Output the (X, Y) coordinate of the center of the cell containing the given text.  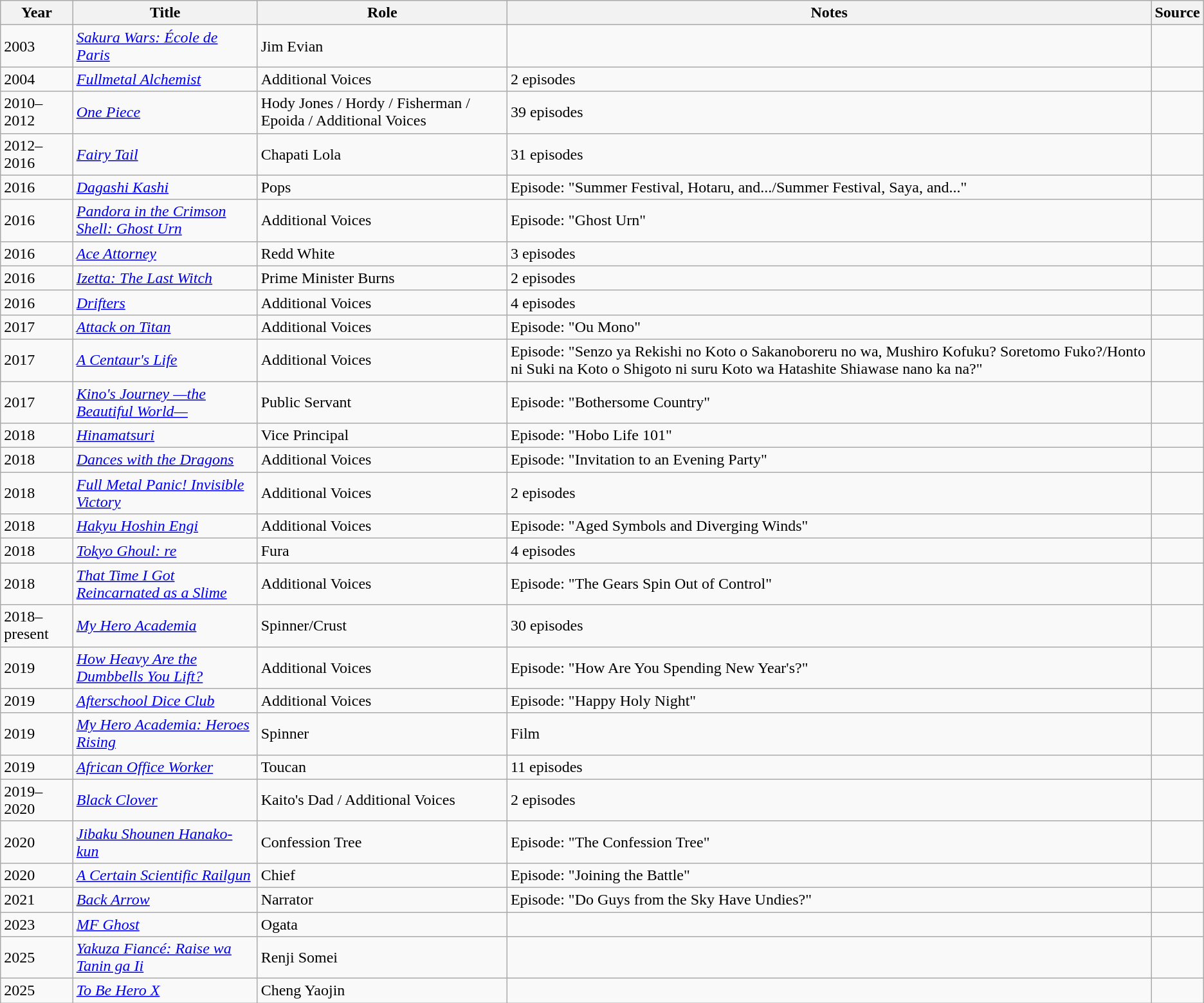
That Time I Got Reincarnated as a Slime (165, 584)
Ogata (382, 925)
Episode: "Aged Symbols and Diverging Winds" (829, 526)
Hakyu Hoshin Engi (165, 526)
Notes (829, 13)
Hinamatsuri (165, 436)
Yakuza Fiancé: Raise wa Tanin ga Ii (165, 957)
A Centaur's Life (165, 360)
2021 (37, 899)
My Hero Academia: Heroes Rising (165, 733)
Dances with the Dragons (165, 460)
Episode: "How Are You Spending New Year's?" (829, 668)
Toucan (382, 767)
Episode: "Ghost Urn" (829, 220)
Role (382, 13)
Jibaku Shounen Hanako-kun (165, 842)
Renji Somei (382, 957)
Sakura Wars: École de Paris (165, 46)
Dagashi Kashi (165, 187)
Afterschool Dice Club (165, 701)
Full Metal Panic! Invisible Victory (165, 493)
Episode: "Invitation to an Evening Party" (829, 460)
Episode: "The Confession Tree" (829, 842)
To Be Hero X (165, 991)
Kino's Journey —the Beautiful World— (165, 401)
2003 (37, 46)
Spinner/Crust (382, 625)
Episode: "Happy Holy Night" (829, 701)
Kaito's Dad / Additional Voices (382, 800)
Pandora in the Crimson Shell: Ghost Urn (165, 220)
Fullmetal Alchemist (165, 79)
2018–present (37, 625)
Narrator (382, 899)
2012–2016 (37, 154)
MF Ghost (165, 925)
Black Clover (165, 800)
Source (1177, 13)
Episode: "Bothersome Country" (829, 401)
11 episodes (829, 767)
2010–2012 (37, 112)
Episode: "Do Guys from the Sky Have Undies?" (829, 899)
30 episodes (829, 625)
Episode: "Joining the Battle" (829, 875)
Redd White (382, 253)
Episode: "The Gears Spin Out of Control" (829, 584)
Spinner (382, 733)
Back Arrow (165, 899)
How Heavy Are the Dumbbells You Lift? (165, 668)
Episode: "Hobo Life 101" (829, 436)
Drifters (165, 302)
Hody Jones / Hordy / Fisherman / Epoida / Additional Voices (382, 112)
Episode: "Summer Festival, Hotaru, and.../Summer Festival, Saya, and..." (829, 187)
31 episodes (829, 154)
My Hero Academia (165, 625)
Film (829, 733)
Episode: "Ou Mono" (829, 327)
Fura (382, 551)
Public Servant (382, 401)
Year (37, 13)
Title (165, 13)
Tokyo Ghoul: re (165, 551)
Attack on Titan (165, 327)
2004 (37, 79)
Chief (382, 875)
Izetta: The Last Witch (165, 278)
Cheng Yaojin (382, 991)
2019–2020 (37, 800)
One Piece (165, 112)
Pops (382, 187)
Prime Minister Burns (382, 278)
2023 (37, 925)
Ace Attorney (165, 253)
Fairy Tail (165, 154)
Jim Evian (382, 46)
A Certain Scientific Railgun (165, 875)
39 episodes (829, 112)
Chapati Lola (382, 154)
3 episodes (829, 253)
Vice Principal (382, 436)
African Office Worker (165, 767)
Confession Tree (382, 842)
